Provide the (X, Y) coordinate of the cell's center where the given text is located.  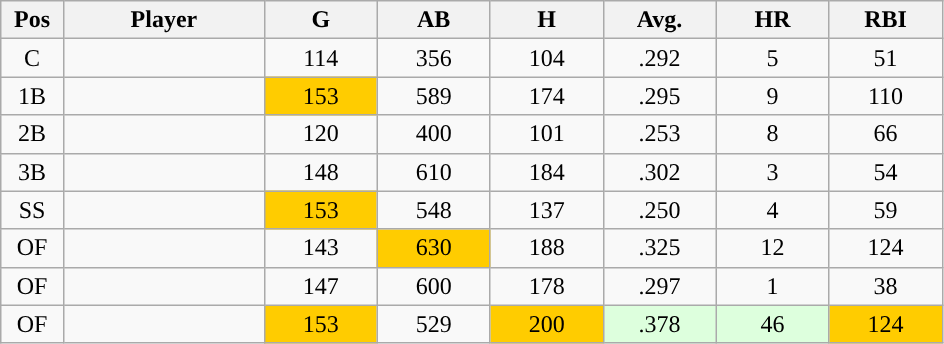
120 (320, 134)
38 (886, 286)
59 (886, 210)
.253 (660, 134)
610 (434, 172)
630 (434, 248)
200 (546, 324)
.295 (660, 96)
.250 (660, 210)
Pos (32, 20)
C (32, 58)
AB (434, 20)
9 (772, 96)
Player (164, 20)
.378 (660, 324)
147 (320, 286)
Avg. (660, 20)
1B (32, 96)
2B (32, 134)
54 (886, 172)
589 (434, 96)
SS (32, 210)
548 (434, 210)
188 (546, 248)
HR (772, 20)
184 (546, 172)
H (546, 20)
.297 (660, 286)
5 (772, 58)
178 (546, 286)
148 (320, 172)
101 (546, 134)
.292 (660, 58)
RBI (886, 20)
174 (546, 96)
G (320, 20)
66 (886, 134)
137 (546, 210)
1 (772, 286)
46 (772, 324)
4 (772, 210)
.325 (660, 248)
600 (434, 286)
400 (434, 134)
51 (886, 58)
.302 (660, 172)
12 (772, 248)
529 (434, 324)
143 (320, 248)
8 (772, 134)
3B (32, 172)
356 (434, 58)
3 (772, 172)
110 (886, 96)
114 (320, 58)
104 (546, 58)
